Locate the cell with the specified text and output its [x, y] center coordinate. 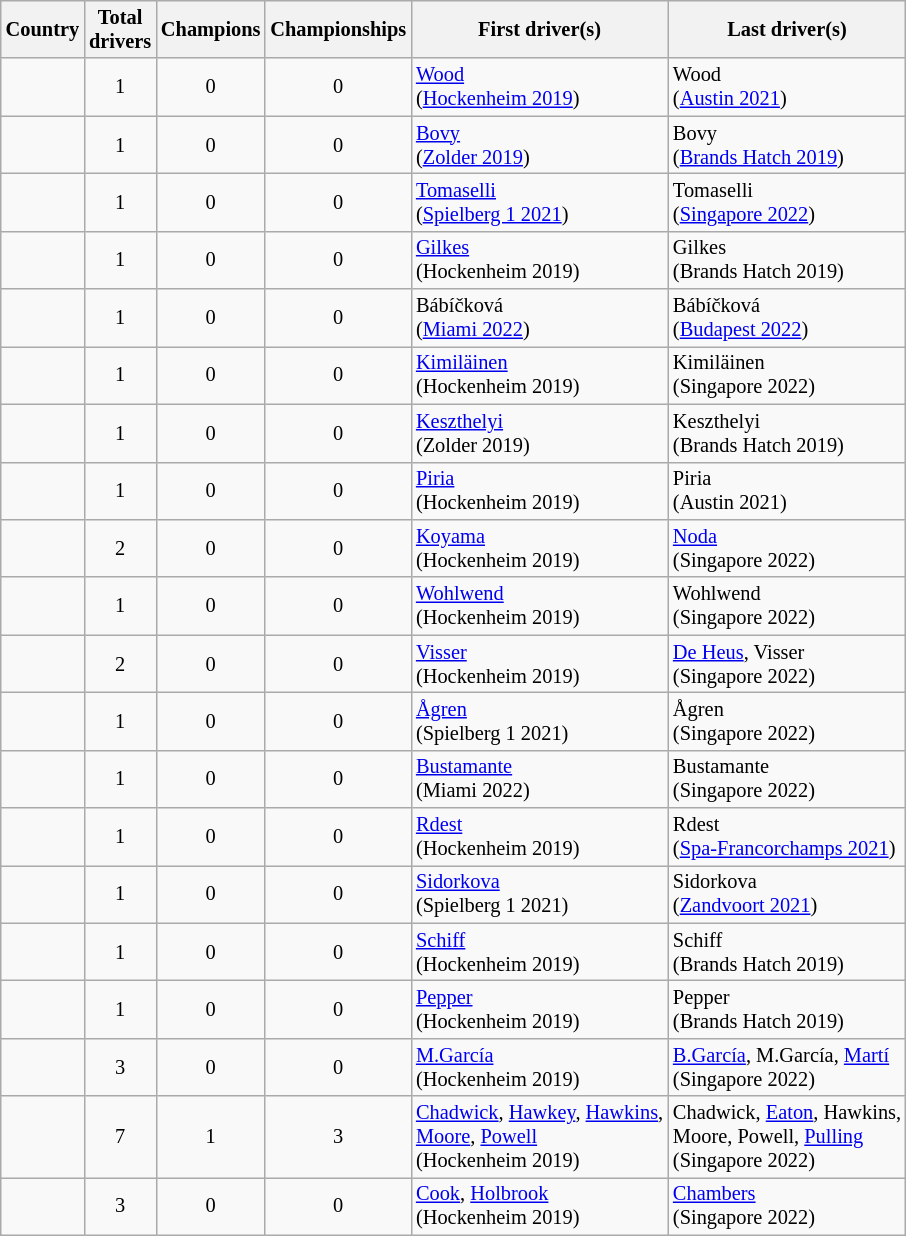
Pepper(Brands Hatch 2019) [787, 1009]
Kimiläinen(Singapore 2022) [787, 375]
Country [42, 29]
Bovy(Zolder 2019) [540, 145]
Chadwick, Eaton, Hawkins,Moore, Powell, Pulling(Singapore 2022) [787, 1137]
Bábíčková(Miami 2022) [540, 318]
Chambers(Singapore 2022) [787, 1206]
Keszthelyi(Zolder 2019) [540, 433]
Rdest(Hockenheim 2019) [540, 837]
De Heus, Visser(Singapore 2022) [787, 664]
Bustamante(Singapore 2022) [787, 779]
Bustamante(Miami 2022) [540, 779]
Wohlwend(Singapore 2022) [787, 606]
Sidorkova(Spielberg 1 2021) [540, 894]
Last driver(s) [787, 29]
Bovy(Brands Hatch 2019) [787, 145]
Wood(Austin 2021) [787, 87]
B.García, M.García, Martí(Singapore 2022) [787, 1067]
Schiff(Hockenheim 2019) [540, 952]
Champions [210, 29]
Totaldrivers [120, 29]
Chadwick, Hawkey, Hawkins,Moore, Powell(Hockenheim 2019) [540, 1137]
Ågren(Spielberg 1 2021) [540, 721]
Rdest(Spa-Francorchamps 2021) [787, 837]
Pepper(Hockenheim 2019) [540, 1009]
Ågren(Singapore 2022) [787, 721]
Piria(Austin 2021) [787, 491]
Gilkes(Hockenheim 2019) [540, 260]
Cook, Holbrook(Hockenheim 2019) [540, 1206]
Tomaselli(Singapore 2022) [787, 202]
Wohlwend(Hockenheim 2019) [540, 606]
Sidorkova(Zandvoort 2021) [787, 894]
Gilkes(Brands Hatch 2019) [787, 260]
Wood(Hockenheim 2019) [540, 87]
M.García(Hockenheim 2019) [540, 1067]
Piria(Hockenheim 2019) [540, 491]
Keszthelyi(Brands Hatch 2019) [787, 433]
Bábíčková(Budapest 2022) [787, 318]
7 [120, 1137]
Noda(Singapore 2022) [787, 548]
Koyama(Hockenheim 2019) [540, 548]
Schiff(Brands Hatch 2019) [787, 952]
First driver(s) [540, 29]
Tomaselli(Spielberg 1 2021) [540, 202]
Visser(Hockenheim 2019) [540, 664]
Kimiläinen(Hockenheim 2019) [540, 375]
Championships [338, 29]
